For the text-containing cell, return its midpoint in [X, Y] coordinate format. 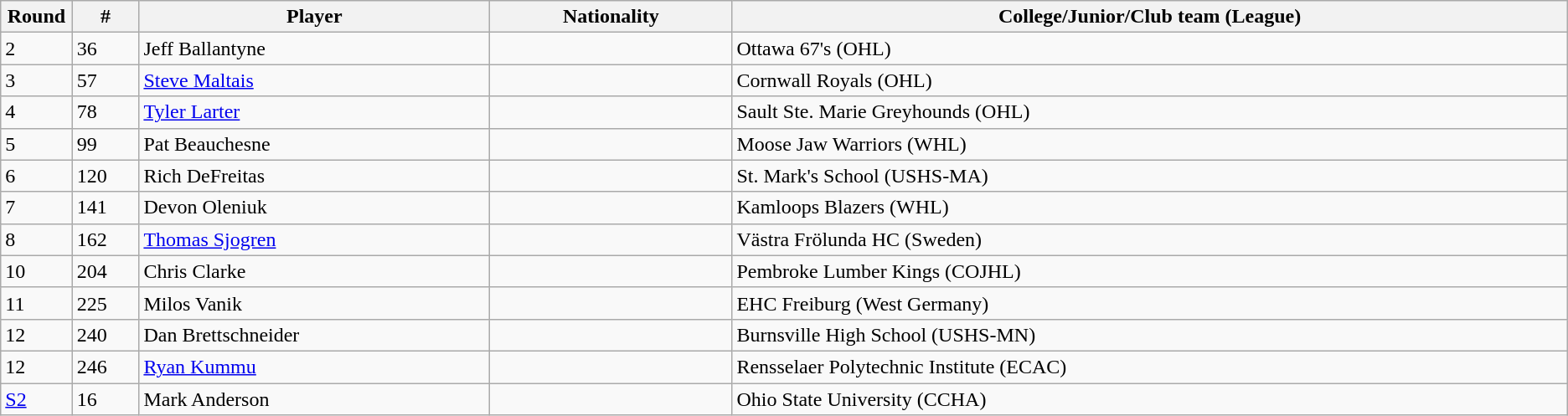
7 [37, 208]
36 [106, 49]
3 [37, 80]
11 [37, 303]
Dan Brettschneider [315, 335]
St. Mark's School (USHS-MA) [1149, 176]
162 [106, 239]
S2 [37, 399]
Mark Anderson [315, 399]
EHC Freiburg (West Germany) [1149, 303]
6 [37, 176]
5 [37, 144]
57 [106, 80]
Burnsville High School (USHS-MN) [1149, 335]
Sault Ste. Marie Greyhounds (OHL) [1149, 112]
Devon Oleniuk [315, 208]
246 [106, 367]
Player [315, 17]
204 [106, 271]
Thomas Sjogren [315, 239]
Ottawa 67's (OHL) [1149, 49]
Jeff Ballantyne [315, 49]
# [106, 17]
Milos Vanik [315, 303]
College/Junior/Club team (League) [1149, 17]
Round [37, 17]
Ryan Kummu [315, 367]
16 [106, 399]
4 [37, 112]
Cornwall Royals (OHL) [1149, 80]
Kamloops Blazers (WHL) [1149, 208]
Pembroke Lumber Kings (COJHL) [1149, 271]
141 [106, 208]
8 [37, 239]
Chris Clarke [315, 271]
Steve Maltais [315, 80]
225 [106, 303]
2 [37, 49]
Pat Beauchesne [315, 144]
Västra Frölunda HC (Sweden) [1149, 239]
78 [106, 112]
10 [37, 271]
Rich DeFreitas [315, 176]
Tyler Larter [315, 112]
Nationality [611, 17]
Rensselaer Polytechnic Institute (ECAC) [1149, 367]
Moose Jaw Warriors (WHL) [1149, 144]
Ohio State University (CCHA) [1149, 399]
120 [106, 176]
99 [106, 144]
240 [106, 335]
